Provide the [x, y] coordinate of the cell's center where the given text is located.  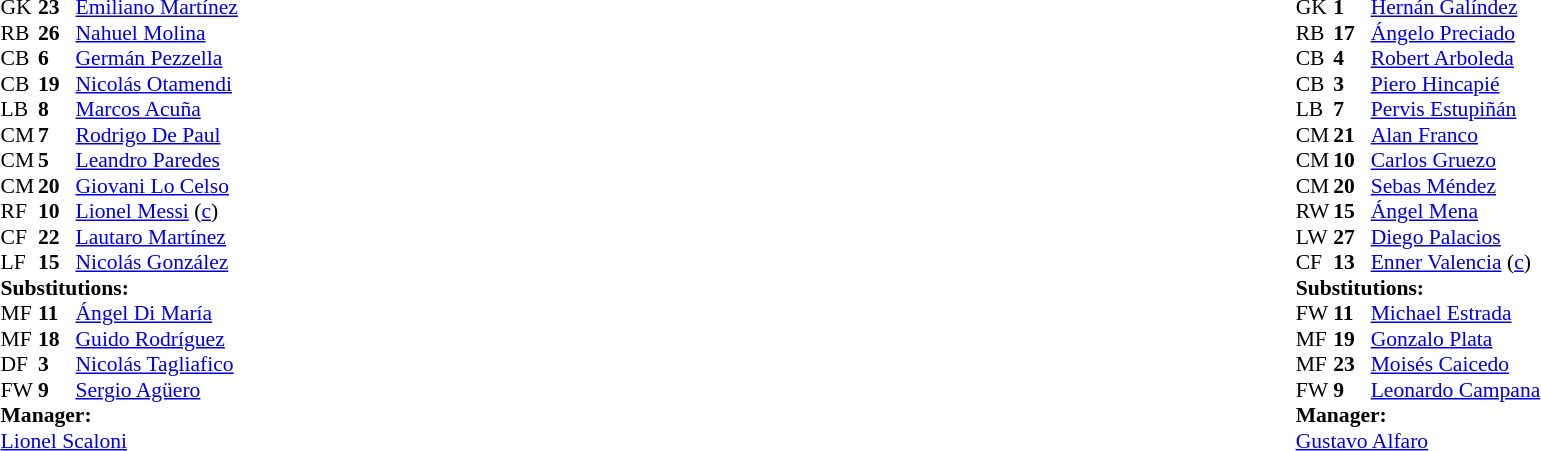
Guido Rodríguez [157, 339]
Nicolás Tagliafico [157, 365]
LF [19, 263]
Nicolás González [157, 263]
8 [57, 109]
27 [1352, 237]
17 [1352, 33]
Alan Franco [1456, 135]
Nicolás Otamendi [157, 84]
Leandro Paredes [157, 161]
DF [19, 365]
Moisés Caicedo [1456, 365]
18 [57, 339]
Michael Estrada [1456, 313]
Leonardo Campana [1456, 390]
Ángel Mena [1456, 211]
Carlos Gruezo [1456, 161]
6 [57, 59]
LW [1315, 237]
Sergio Agüero [157, 390]
5 [57, 161]
26 [57, 33]
Nahuel Molina [157, 33]
RW [1315, 211]
Lautaro Martínez [157, 237]
Robert Arboleda [1456, 59]
22 [57, 237]
23 [1352, 365]
Germán Pezzella [157, 59]
Rodrigo De Paul [157, 135]
Enner Valencia (c) [1456, 263]
Ángelo Preciado [1456, 33]
Diego Palacios [1456, 237]
Gonzalo Plata [1456, 339]
Giovani Lo Celso [157, 186]
Ángel Di María [157, 313]
21 [1352, 135]
13 [1352, 263]
Marcos Acuña [157, 109]
4 [1352, 59]
Pervis Estupiñán [1456, 109]
Piero Hincapié [1456, 84]
Sebas Méndez [1456, 186]
RF [19, 211]
Lionel Messi (c) [157, 211]
